Pinpoint the cell where the given text exists, returning its [x, y] midpoint coordinate. 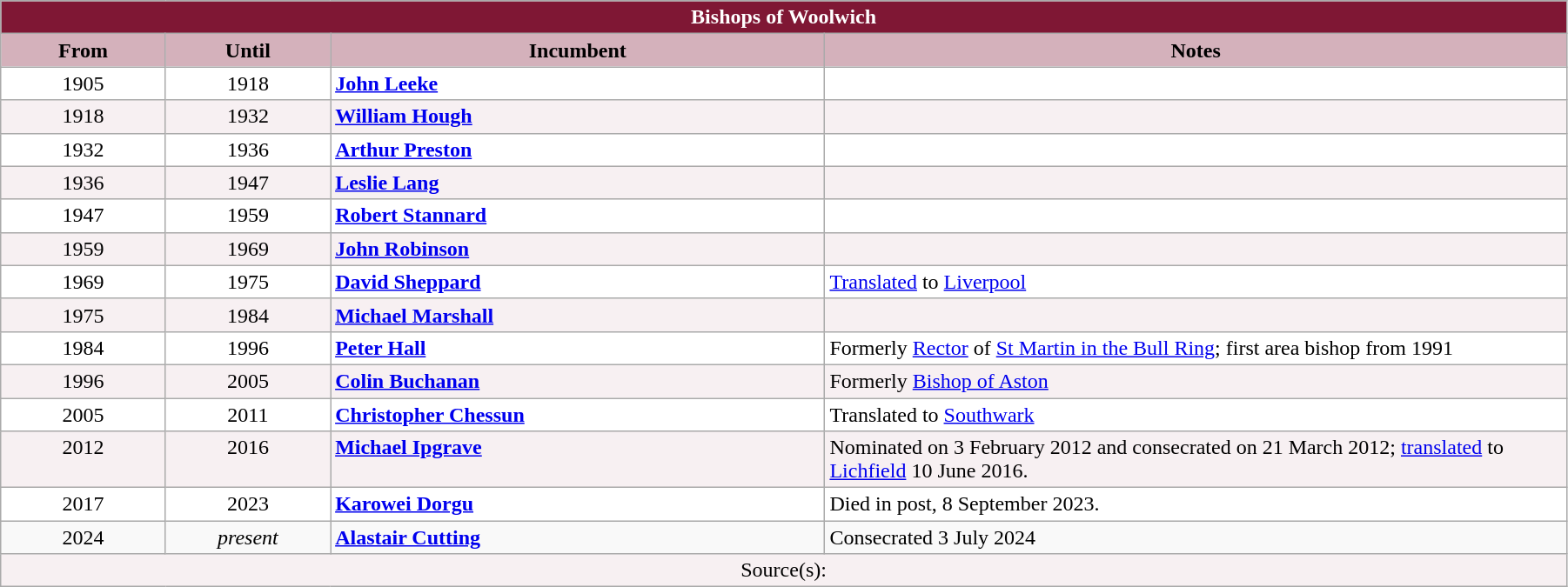
Consecrated 3 July 2024 [1196, 537]
David Sheppard [578, 282]
Robert Stannard [578, 216]
2023 [247, 504]
Michael Ipgrave [578, 459]
2017 [84, 504]
2012 [84, 459]
John Robinson [578, 249]
Michael Marshall [578, 315]
Alastair Cutting [578, 537]
present [247, 537]
2016 [247, 459]
Leslie Lang [578, 183]
Until [247, 50]
Nominated on 3 February 2012 and consecrated on 21 March 2012; translated to Lichfield 10 June 2016. [1196, 459]
Notes [1196, 50]
Colin Buchanan [578, 381]
Formerly Rector of St Martin in the Bull Ring; first area bishop from 1991 [1196, 348]
Formerly Bishop of Aston [1196, 381]
Source(s): [784, 570]
Christopher Chessun [578, 415]
2011 [247, 415]
Peter Hall [578, 348]
Translated to Southwark [1196, 415]
2024 [84, 537]
Bishops of Woolwich [784, 17]
Karowei Dorgu [578, 504]
Translated to Liverpool [1196, 282]
Incumbent [578, 50]
William Hough [578, 117]
Died in post, 8 September 2023. [1196, 504]
John Leeke [578, 83]
From [84, 50]
Arthur Preston [578, 150]
1905 [84, 83]
